Pinpoint the cell where the given text exists, returning its [X, Y] midpoint coordinate. 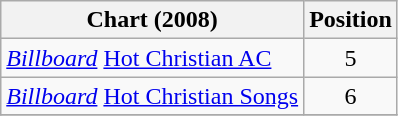
Billboard Hot Christian AC [152, 58]
Billboard Hot Christian Songs [152, 96]
5 [351, 58]
Chart (2008) [152, 20]
Position [351, 20]
6 [351, 96]
